From the cell containing the given text, extract its center point as [X, Y] coordinate. 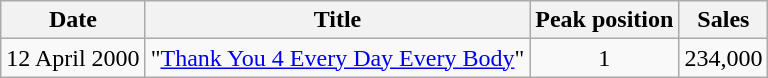
Date [73, 20]
12 April 2000 [73, 58]
"Thank You 4 Every Day Every Body" [338, 58]
234,000 [724, 58]
Peak position [604, 20]
Sales [724, 20]
1 [604, 58]
Title [338, 20]
